Return the [X, Y] coordinate for the center point of the cell that contains the specified text.  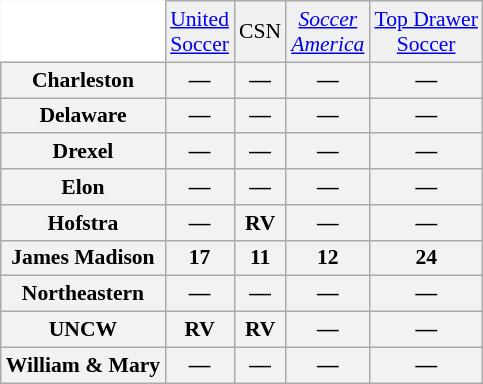
12 [328, 258]
SoccerAmerica [328, 32]
11 [260, 258]
24 [426, 258]
Charleston [83, 80]
UnitedSoccer [200, 32]
Hofstra [83, 223]
Top DrawerSoccer [426, 32]
Drexel [83, 152]
James Madison [83, 258]
Elon [83, 187]
William & Mary [83, 365]
17 [200, 258]
CSN [260, 32]
Northeastern [83, 294]
Delaware [83, 116]
UNCW [83, 330]
